Return the [X, Y] coordinate for the center point of the cell that contains the specified text.  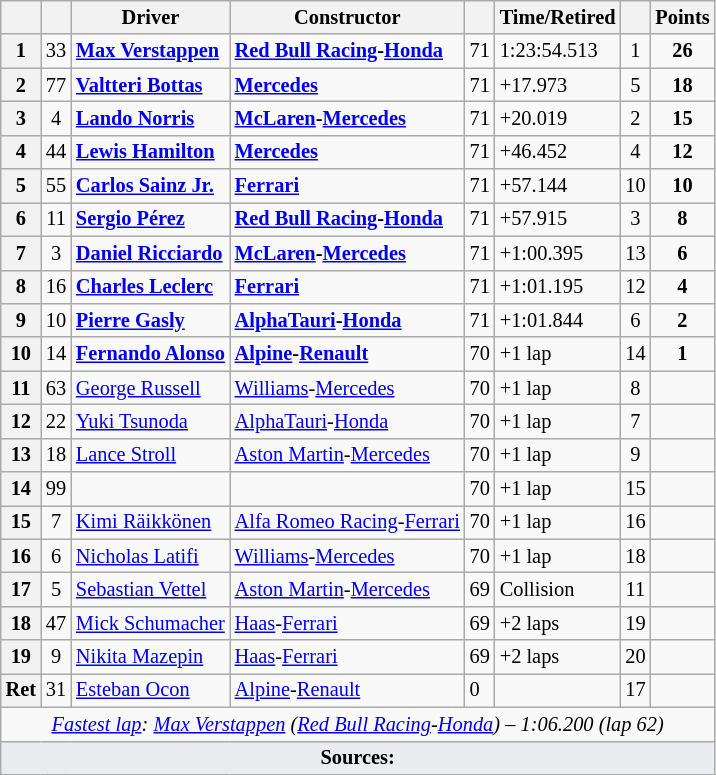
55 [56, 186]
Charles Leclerc [150, 287]
26 [682, 51]
Lando Norris [150, 118]
Time/Retired [558, 17]
63 [56, 388]
Nikita Mazepin [150, 657]
+20.019 [558, 118]
George Russell [150, 388]
Alfa Romeo Racing-Ferrari [348, 522]
Constructor [348, 17]
+1:00.395 [558, 253]
+46.452 [558, 152]
Fastest lap: Max Verstappen (Red Bull Racing-Honda) – 1:06.200 (lap 62) [358, 724]
Mick Schumacher [150, 623]
Max Verstappen [150, 51]
+1:01.844 [558, 320]
+57.915 [558, 219]
Daniel Ricciardo [150, 253]
1:23:54.513 [558, 51]
Nicholas Latifi [150, 556]
Sebastian Vettel [150, 589]
33 [56, 51]
Lewis Hamilton [150, 152]
77 [56, 85]
+1:01.195 [558, 287]
Driver [150, 17]
22 [56, 421]
0 [480, 690]
Yuki Tsunoda [150, 421]
99 [56, 489]
44 [56, 152]
Sources: [358, 758]
Pierre Gasly [150, 320]
+57.144 [558, 186]
31 [56, 690]
Collision [558, 589]
Fernando Alonso [150, 354]
20 [635, 657]
+17.973 [558, 85]
Points [682, 17]
47 [56, 623]
Kimi Räikkönen [150, 522]
Lance Stroll [150, 455]
Sergio Pérez [150, 219]
Valtteri Bottas [150, 85]
Ret [21, 690]
Esteban Ocon [150, 690]
Carlos Sainz Jr. [150, 186]
